Search for the cell housing the specified text and yield its [X, Y] center coordinate. 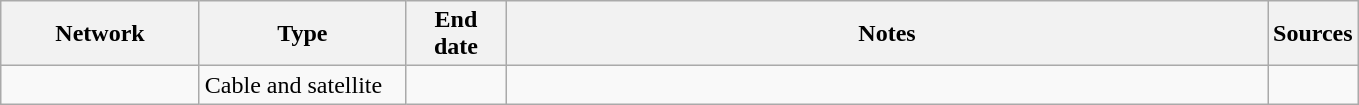
Cable and satellite [302, 85]
Type [302, 34]
End date [456, 34]
Sources [1314, 34]
Notes [886, 34]
Network [100, 34]
